Pinpoint the cell where the given text exists, returning its [X, Y] midpoint coordinate. 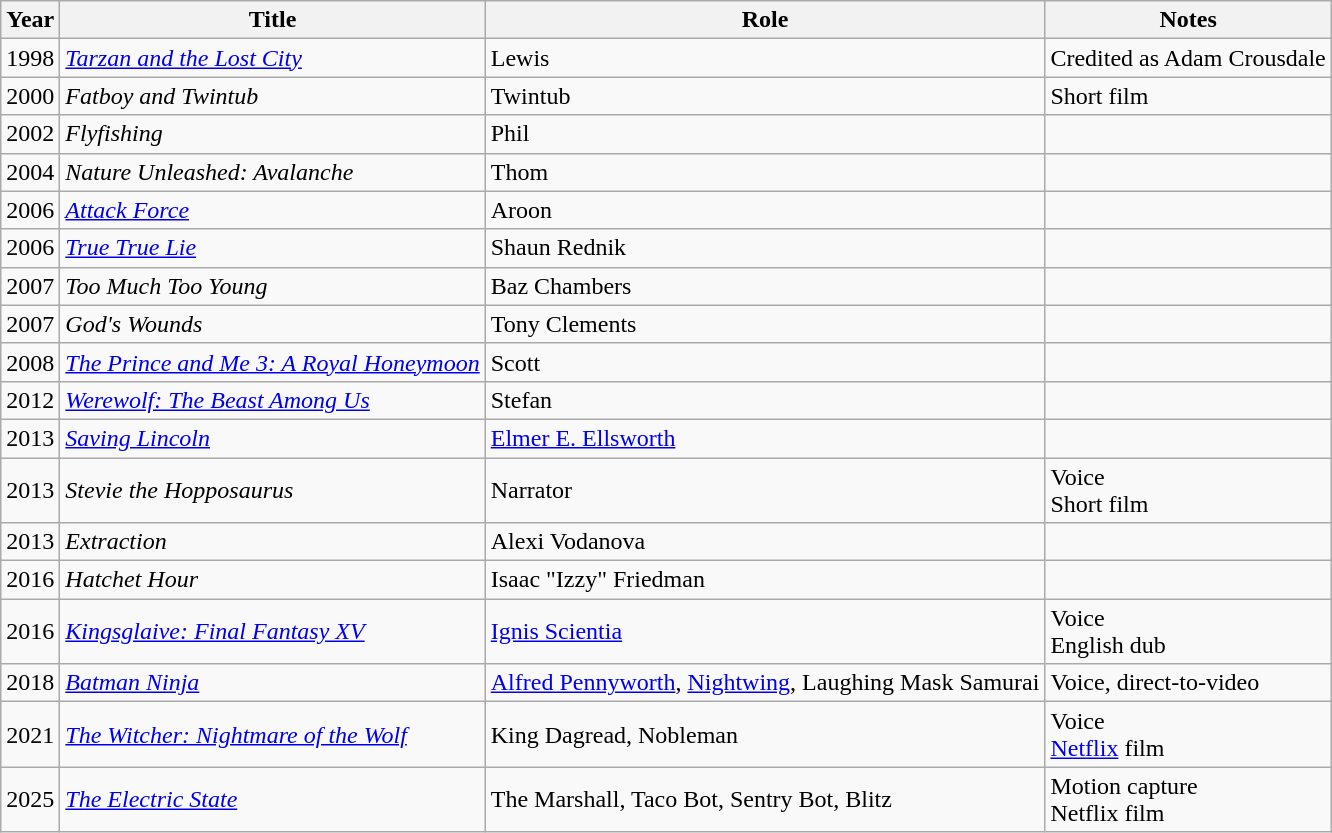
Too Much Too Young [272, 286]
Title [272, 20]
The Prince and Me 3: A Royal Honeymoon [272, 362]
Role [765, 20]
True True Lie [272, 248]
Aroon [765, 210]
Isaac "Izzy" Friedman [765, 580]
Stefan [765, 400]
Twintub [765, 96]
VoiceEnglish dub [1188, 632]
Motion captureNetflix film [1188, 800]
Hatchet Hour [272, 580]
1998 [30, 58]
Kingsglaive: Final Fantasy XV [272, 632]
Credited as Adam Crousdale [1188, 58]
Batman Ninja [272, 683]
Notes [1188, 20]
VoiceShort film [1188, 490]
Narrator [765, 490]
Stevie the Hopposaurus [272, 490]
Ignis Scientia [765, 632]
Extraction [272, 542]
King Dagread, Nobleman [765, 734]
Shaun Rednik [765, 248]
2004 [30, 172]
Year [30, 20]
Phil [765, 134]
Tony Clements [765, 324]
2018 [30, 683]
Nature Unleashed: Avalanche [272, 172]
Attack Force [272, 210]
Alfred Pennyworth, Nightwing, Laughing Mask Samurai [765, 683]
Thom [765, 172]
Short film [1188, 96]
Baz Chambers [765, 286]
2008 [30, 362]
The Witcher: Nightmare of the Wolf [272, 734]
Saving Lincoln [272, 438]
Alexi Vodanova [765, 542]
Flyfishing [272, 134]
Scott [765, 362]
Lewis [765, 58]
God's Wounds [272, 324]
2025 [30, 800]
2002 [30, 134]
2012 [30, 400]
Voice, direct-to-video [1188, 683]
2021 [30, 734]
The Electric State [272, 800]
The Marshall, Taco Bot, Sentry Bot, Blitz [765, 800]
Tarzan and the Lost City [272, 58]
Elmer E. Ellsworth [765, 438]
Fatboy and Twintub [272, 96]
2000 [30, 96]
Werewolf: The Beast Among Us [272, 400]
VoiceNetflix film [1188, 734]
